Return the [X, Y] coordinate for the center point of the cell that contains the specified text.  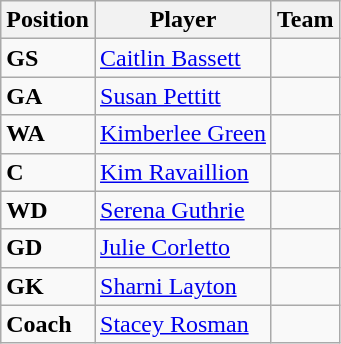
Kim Ravaillion [182, 172]
WD [48, 210]
GD [48, 248]
C [48, 172]
GA [48, 96]
Caitlin Bassett [182, 58]
Sharni Layton [182, 286]
GK [48, 286]
Julie Corletto [182, 248]
GS [48, 58]
Player [182, 20]
Serena Guthrie [182, 210]
Position [48, 20]
Susan Pettitt [182, 96]
Stacey Rosman [182, 324]
Team [305, 20]
Kimberlee Green [182, 134]
Coach [48, 324]
WA [48, 134]
